For the text-containing cell, return its midpoint in (x, y) coordinate format. 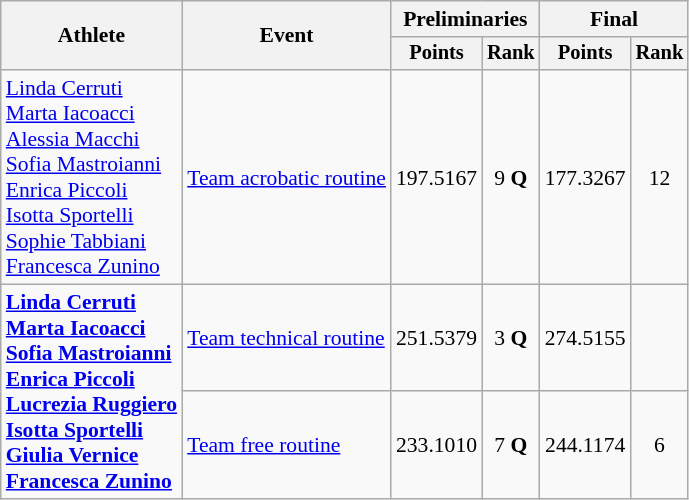
Final (614, 19)
251.5379 (436, 338)
3 Q (511, 338)
233.1010 (436, 446)
Linda Cerruti Marta Iacoacci Sofia Mastroianni Enrica Piccoli Lucrezia Ruggiero Isotta Sportelli Giulia Vernice Francesca Zunino (92, 392)
6 (660, 446)
197.5167 (436, 177)
177.3267 (586, 177)
Team acrobatic routine (286, 177)
244.1174 (586, 446)
Team technical routine (286, 338)
Athlete (92, 36)
7 Q (511, 446)
Team free routine (286, 446)
Event (286, 36)
12 (660, 177)
Linda Cerruti Marta Iacoacci Alessia Macchi Sofia Mastroianni Enrica Piccoli Isotta Sportelli Sophie Tabbiani Francesca Zunino (92, 177)
274.5155 (586, 338)
Preliminaries (466, 19)
9 Q (511, 177)
